From the cell containing the given text, extract its center point as [X, Y] coordinate. 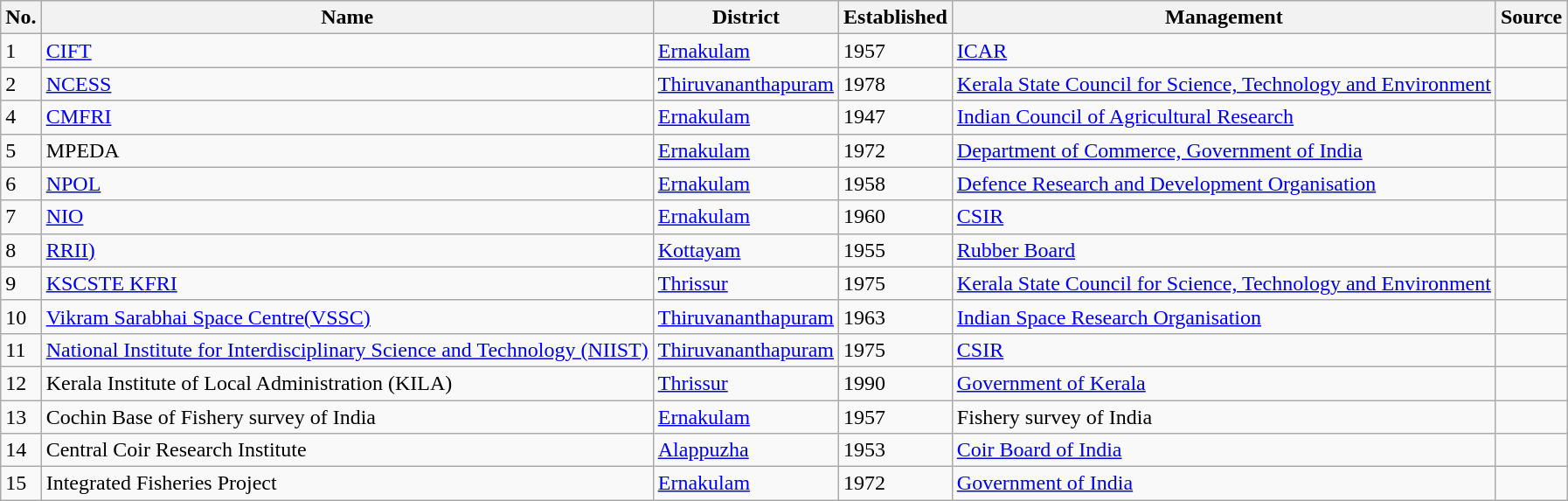
National Institute for Interdisciplinary Science and Technology (NIIST) [347, 350]
11 [21, 350]
CMFRI [347, 117]
CIFT [347, 51]
Central Coir Research Institute [347, 450]
7 [21, 217]
1963 [896, 317]
Name [347, 17]
14 [21, 450]
Rubber Board [1224, 250]
4 [21, 117]
15 [21, 484]
1947 [896, 117]
Cochin Base of Fishery survey of India [347, 417]
1958 [896, 184]
Government of Kerala [1224, 383]
RRII) [347, 250]
Defence Research and Development Organisation [1224, 184]
13 [21, 417]
1955 [896, 250]
NCESS [347, 84]
5 [21, 150]
District [746, 17]
Government of India [1224, 484]
Established [896, 17]
Department of Commerce, Government of India [1224, 150]
1960 [896, 217]
6 [21, 184]
KSCSTE KFRI [347, 283]
NPOL [347, 184]
No. [21, 17]
1 [21, 51]
1990 [896, 383]
10 [21, 317]
Kerala Institute of Local Administration (KILA) [347, 383]
Alappuzha [746, 450]
Indian Space Research Organisation [1224, 317]
2 [21, 84]
9 [21, 283]
12 [21, 383]
Coir Board of India [1224, 450]
Vikram Sarabhai Space Centre(VSSC) [347, 317]
Management [1224, 17]
Kottayam [746, 250]
Fishery survey of India [1224, 417]
Source [1531, 17]
Integrated Fisheries Project [347, 484]
1953 [896, 450]
8 [21, 250]
MPEDA [347, 150]
1978 [896, 84]
ICAR [1224, 51]
NIO [347, 217]
Indian Council of Agricultural Research [1224, 117]
